Search for the cell housing the specified text and yield its (X, Y) center coordinate. 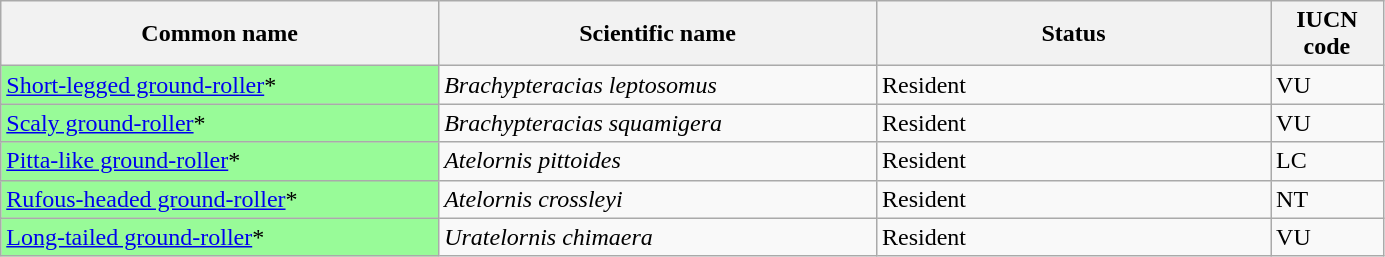
Scientific name (658, 34)
Pitta-like ground-roller* (220, 161)
Brachypteracias leptosomus (658, 85)
Rufous-headed ground-roller* (220, 199)
NT (1328, 199)
Status (1073, 34)
Short-legged ground-roller* (220, 85)
Brachypteracias squamigera (658, 123)
LC (1328, 161)
Common name (220, 34)
Atelornis crossleyi (658, 199)
IUCN code (1328, 34)
Uratelornis chimaera (658, 237)
Long-tailed ground-roller* (220, 237)
Atelornis pittoides (658, 161)
Scaly ground-roller* (220, 123)
